Search for the cell housing the specified text and yield its [x, y] center coordinate. 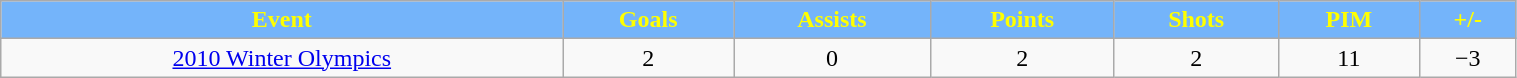
0 [832, 58]
−3 [1468, 58]
11 [1348, 58]
Assists [832, 20]
Shots [1196, 20]
+/- [1468, 20]
Event [282, 20]
Points [1022, 20]
PIM [1348, 20]
Goals [648, 20]
2010 Winter Olympics [282, 58]
